Capture the cell that displays the provided text and extract its (X, Y) central coordinate. 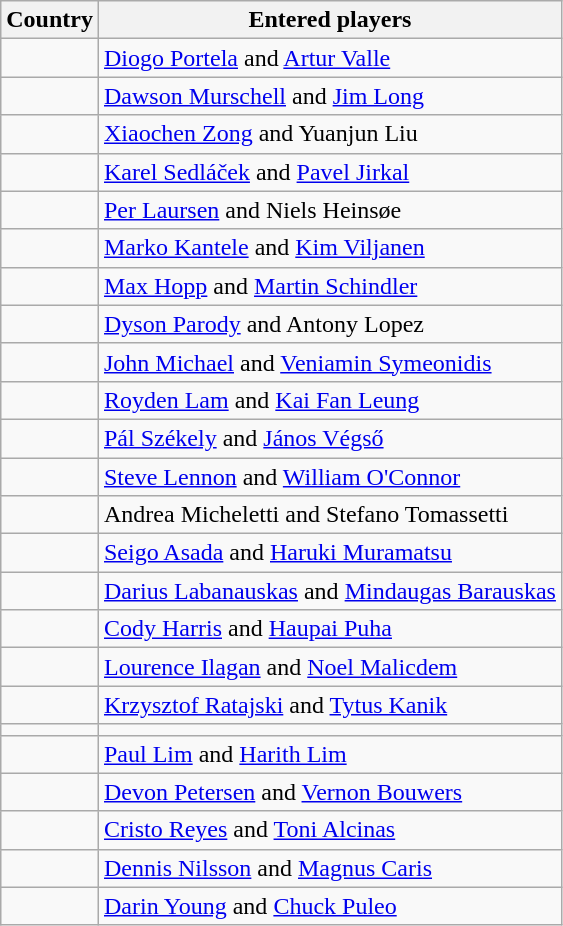
John Michael and Veniamin Symeonidis (330, 362)
Karel Sedláček and Pavel Jirkal (330, 172)
Max Hopp and Martin Schindler (330, 286)
Entered players (330, 20)
Royden Lam and Kai Fan Leung (330, 400)
Country (50, 20)
Seigo Asada and Haruki Muramatsu (330, 553)
Lourence Ilagan and Noel Malicdem (330, 667)
Devon Petersen and Vernon Bouwers (330, 792)
Cristo Reyes and Toni Alcinas (330, 830)
Xiaochen Zong and Yuanjun Liu (330, 134)
Krzysztof Ratajski and Tytus Kanik (330, 705)
Dawson Murschell and Jim Long (330, 96)
Per Laursen and Niels Heinsøe (330, 210)
Marko Kantele and Kim Viljanen (330, 248)
Pál Székely and János Végső (330, 438)
Diogo Portela and Artur Valle (330, 58)
Cody Harris and Haupai Puha (330, 629)
Paul Lim and Harith Lim (330, 754)
Andrea Micheletti and Stefano Tomassetti (330, 515)
Darin Young and Chuck Puleo (330, 906)
Steve Lennon and William O'Connor (330, 477)
Dennis Nilsson and Magnus Caris (330, 868)
Dyson Parody and Antony Lopez (330, 324)
Darius Labanauskas and Mindaugas Barauskas (330, 591)
